Locate the cell with the specified text and output its (x, y) center coordinate. 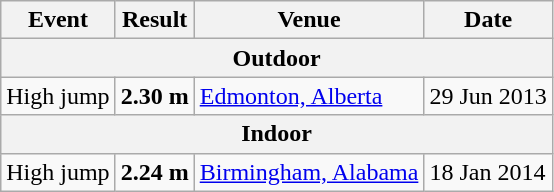
2.30 m (154, 96)
Birmingham, Alabama (309, 172)
2.24 m (154, 172)
Result (154, 20)
Date (488, 20)
Indoor (277, 134)
29 Jun 2013 (488, 96)
Event (58, 20)
18 Jan 2014 (488, 172)
Edmonton, Alberta (309, 96)
Outdoor (277, 58)
Venue (309, 20)
